For the text-containing cell, return its midpoint in (x, y) coordinate format. 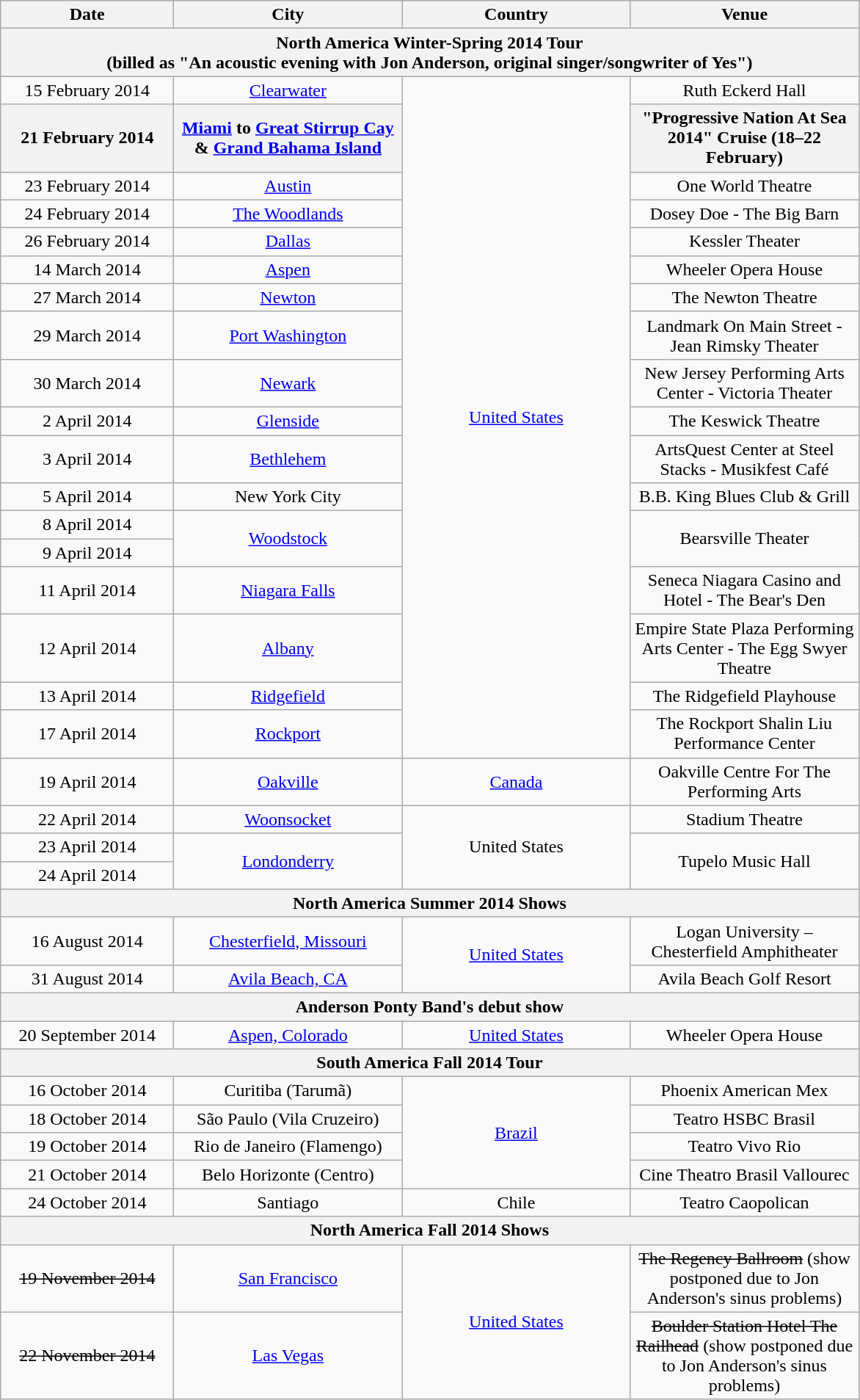
Country (517, 15)
Glenside (288, 421)
Woonsocket (288, 819)
Oakville Centre For The Performing Arts (744, 781)
9 April 2014 (87, 553)
26 February 2014 (87, 242)
Cine Theatro Brasil Vallourec (744, 1175)
Clearwater (288, 90)
22 April 2014 (87, 819)
Woodstock (288, 539)
30 March 2014 (87, 383)
Avila Beach, CA (288, 979)
Anderson Ponty Band's debut show (430, 1007)
Las Vegas (288, 1355)
Port Washington (288, 335)
8 April 2014 (87, 525)
Ruth Eckerd Hall (744, 90)
Rockport (288, 734)
11 April 2014 (87, 590)
Avila Beach Golf Resort (744, 979)
The Rockport Shalin Liu Performance Center (744, 734)
Austin (288, 186)
20 September 2014 (87, 1034)
Canada (517, 781)
Dosey Doe - The Big Barn (744, 214)
The Keswick Theatre (744, 421)
B.B. King Blues Club & Grill (744, 497)
City (288, 15)
Ridgefield (288, 696)
29 March 2014 (87, 335)
16 August 2014 (87, 941)
Albany (288, 648)
23 April 2014 (87, 847)
Landmark On Main Street - Jean Rimsky Theater (744, 335)
Oakville (288, 781)
2 April 2014 (87, 421)
Kessler Theater (744, 242)
13 April 2014 (87, 696)
Tupelo Music Hall (744, 861)
Newton (288, 297)
San Francisco (288, 1278)
Venue (744, 15)
19 April 2014 (87, 781)
The Newton Theatre (744, 297)
16 October 2014 (87, 1091)
"Progressive Nation At Sea 2014" Cruise (18–22 February) (744, 138)
Bearsville Theater (744, 539)
Brazil (517, 1133)
Curitiba (Tarumã) (288, 1091)
North America Winter-Spring 2014 Tour (billed as "An acoustic evening with Jon Anderson, original singer/songwriter of Yes") (430, 53)
North America Fall 2014 Shows (430, 1230)
21 October 2014 (87, 1175)
21 February 2014 (87, 138)
Teatro Vivo Rio (744, 1147)
17 April 2014 (87, 734)
Belo Horizonte (Centro) (288, 1175)
Phoenix American Mex (744, 1091)
12 April 2014 (87, 648)
Dallas (288, 242)
The Regency Ballroom (show postponed due to Jon Anderson's sinus problems) (744, 1278)
The Ridgefield Playhouse (744, 696)
31 August 2014 (87, 979)
Santiago (288, 1203)
Aspen, Colorado (288, 1034)
14 March 2014 (87, 269)
19 November 2014 (87, 1278)
ArtsQuest Center at Steel Stacks - Musikfest Café (744, 458)
Chile (517, 1203)
Stadium Theatre (744, 819)
Aspen (288, 269)
23 February 2014 (87, 186)
27 March 2014 (87, 297)
Newark (288, 383)
24 April 2014 (87, 875)
Logan University – Chesterfield Amphitheater (744, 941)
Teatro HSBC Brasil (744, 1119)
South America Fall 2014 Tour (430, 1063)
North America Summer 2014 Shows (430, 903)
Rio de Janeiro (Flamengo) (288, 1147)
New Jersey Performing Arts Center - Victoria Theater (744, 383)
5 April 2014 (87, 497)
Miami to Great Stirrup Cay & Grand Bahama Island (288, 138)
Chesterfield, Missouri (288, 941)
22 November 2014 (87, 1355)
Teatro Caopolican (744, 1203)
São Paulo (Vila Cruzeiro) (288, 1119)
Boulder Station Hotel The Railhead (show postponed due to Jon Anderson's sinus problems) (744, 1355)
Seneca Niagara Casino and Hotel - The Bear's Den (744, 590)
Date (87, 15)
Empire State Plaza Performing Arts Center - The Egg Swyer Theatre (744, 648)
18 October 2014 (87, 1119)
19 October 2014 (87, 1147)
The Woodlands (288, 214)
24 February 2014 (87, 214)
3 April 2014 (87, 458)
Niagara Falls (288, 590)
Bethlehem (288, 458)
Londonderry (288, 861)
15 February 2014 (87, 90)
24 October 2014 (87, 1203)
One World Theatre (744, 186)
New York City (288, 497)
